Locate the cell with the specified text and output its (x, y) center coordinate. 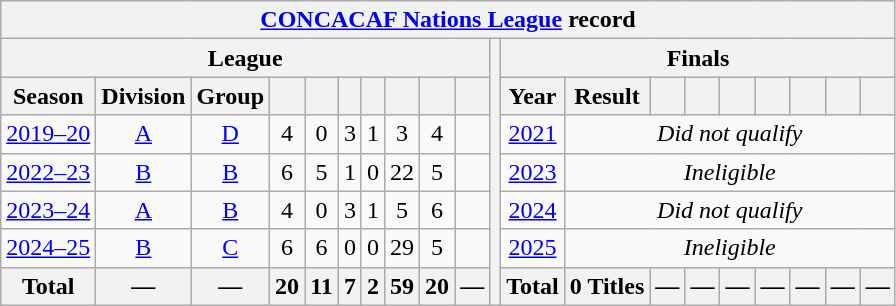
7 (350, 286)
22 (402, 172)
2023–24 (48, 210)
59 (402, 286)
Finals (698, 58)
Result (607, 96)
Division (144, 96)
CONCACAF Nations League record (448, 20)
2024 (533, 210)
2024–25 (48, 248)
29 (402, 248)
0 Titles (607, 286)
11 (322, 286)
Year (533, 96)
D (230, 134)
2023 (533, 172)
2025 (533, 248)
League (246, 58)
2022–23 (48, 172)
2 (372, 286)
2021 (533, 134)
Season (48, 96)
C (230, 248)
2019–20 (48, 134)
Group (230, 96)
